Output the (X, Y) coordinate of the center of the cell containing the given text.  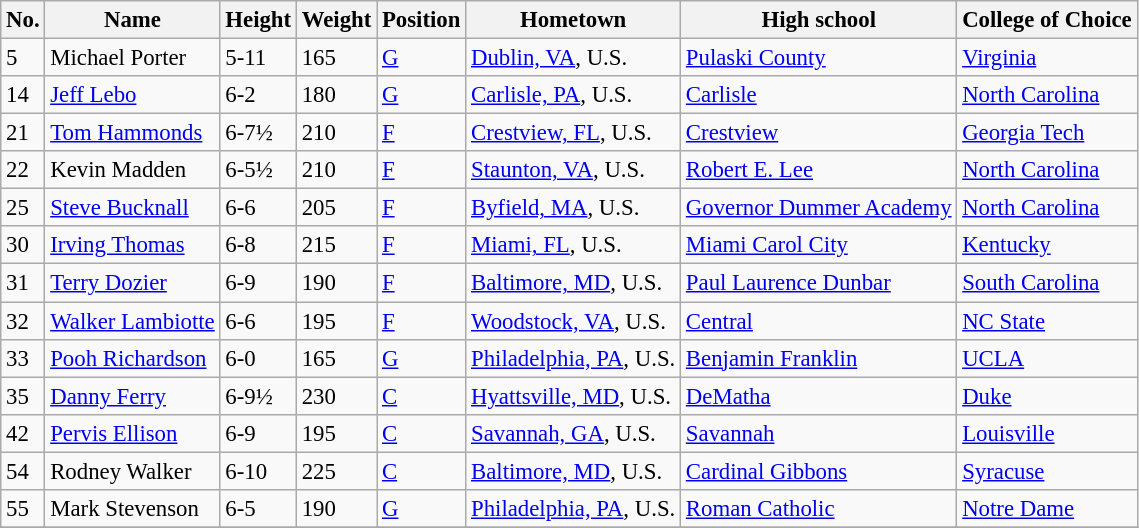
Savannah (819, 433)
6-2 (258, 95)
No. (23, 20)
Virginia (1047, 58)
Governor Dummer Academy (819, 208)
Kevin Madden (132, 170)
UCLA (1047, 358)
Miami Carol City (819, 245)
180 (336, 95)
6-5 (258, 509)
Louisville (1047, 433)
Notre Dame (1047, 509)
Crestview, FL, U.S. (574, 133)
Rodney Walker (132, 471)
South Carolina (1047, 283)
Duke (1047, 396)
21 (23, 133)
42 (23, 433)
DeMatha (819, 396)
Irving Thomas (132, 245)
6-0 (258, 358)
6-7½ (258, 133)
Danny Ferry (132, 396)
Pulaski County (819, 58)
Benjamin Franklin (819, 358)
College of Choice (1047, 20)
Name (132, 20)
High school (819, 20)
Staunton, VA, U.S. (574, 170)
215 (336, 245)
Pervis Ellison (132, 433)
Miami, FL, U.S. (574, 245)
Weight (336, 20)
Cardinal Gibbons (819, 471)
205 (336, 208)
54 (23, 471)
Michael Porter (132, 58)
25 (23, 208)
Crestview (819, 133)
Carlisle, PA, U.S. (574, 95)
Paul Laurence Dunbar (819, 283)
31 (23, 283)
6-5½ (258, 170)
Walker Lambiotte (132, 321)
6-9½ (258, 396)
Roman Catholic (819, 509)
Woodstock, VA, U.S. (574, 321)
5 (23, 58)
Syracuse (1047, 471)
6-8 (258, 245)
5-11 (258, 58)
Jeff Lebo (132, 95)
Hometown (574, 20)
Tom Hammonds (132, 133)
35 (23, 396)
Hyattsville, MD, U.S. (574, 396)
Pooh Richardson (132, 358)
Robert E. Lee (819, 170)
Steve Bucknall (132, 208)
Dublin, VA, U.S. (574, 58)
30 (23, 245)
Position (422, 20)
Central (819, 321)
Byfield, MA, U.S. (574, 208)
Savannah, GA, U.S. (574, 433)
22 (23, 170)
Terry Dozier (132, 283)
55 (23, 509)
6-10 (258, 471)
14 (23, 95)
NC State (1047, 321)
Kentucky (1047, 245)
Georgia Tech (1047, 133)
225 (336, 471)
Height (258, 20)
230 (336, 396)
Mark Stevenson (132, 509)
Carlisle (819, 95)
32 (23, 321)
33 (23, 358)
